Search for the cell housing the specified text and yield its [x, y] center coordinate. 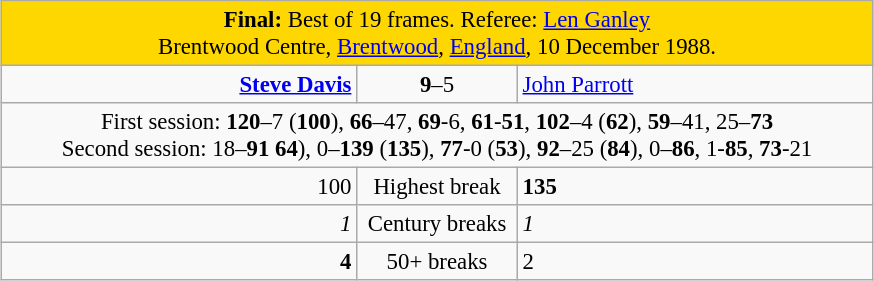
100 [179, 187]
Steve Davis [179, 85]
135 [695, 187]
Final: Best of 19 frames. Referee: Len Ganley Brentwood Centre, Brentwood, England, 10 December 1988. [437, 34]
4 [179, 262]
9–5 [438, 85]
John Parrott [695, 85]
50+ breaks [438, 262]
2 [695, 262]
Highest break [438, 187]
Century breaks [438, 224]
